Search for the cell housing the specified text and yield its [x, y] center coordinate. 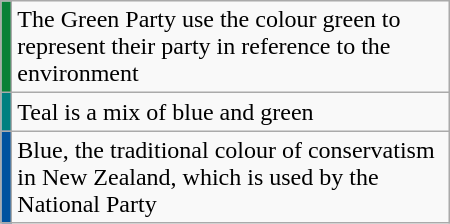
Blue, the traditional colour of conservatism in New Zealand, which is used by the National Party [230, 177]
Teal is a mix of blue and green [230, 112]
The Green Party use the colour green to represent their party in reference to the environment [230, 47]
